Capture the cell that displays the provided text and extract its (x, y) central coordinate. 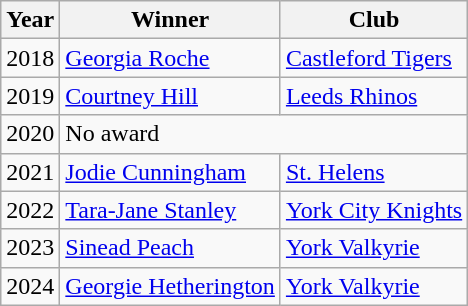
2020 (30, 134)
York City Knights (374, 210)
Winner (170, 20)
Georgia Roche (170, 58)
Year (30, 20)
Tara-Jane Stanley (170, 210)
Leeds Rhinos (374, 96)
2019 (30, 96)
2022 (30, 210)
Jodie Cunningham (170, 172)
St. Helens (374, 172)
Club (374, 20)
2024 (30, 286)
Courtney Hill (170, 96)
Sinead Peach (170, 248)
2018 (30, 58)
No award (264, 134)
Georgie Hetherington (170, 286)
Castleford Tigers (374, 58)
2023 (30, 248)
2021 (30, 172)
